For the text-containing cell, return its midpoint in [X, Y] coordinate format. 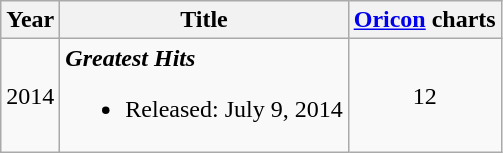
Title [204, 20]
Oricon charts [424, 20]
Greatest HitsReleased: July 9, 2014 [204, 96]
Year [30, 20]
2014 [30, 96]
12 [424, 96]
